Search for the cell housing the specified text and yield its [x, y] center coordinate. 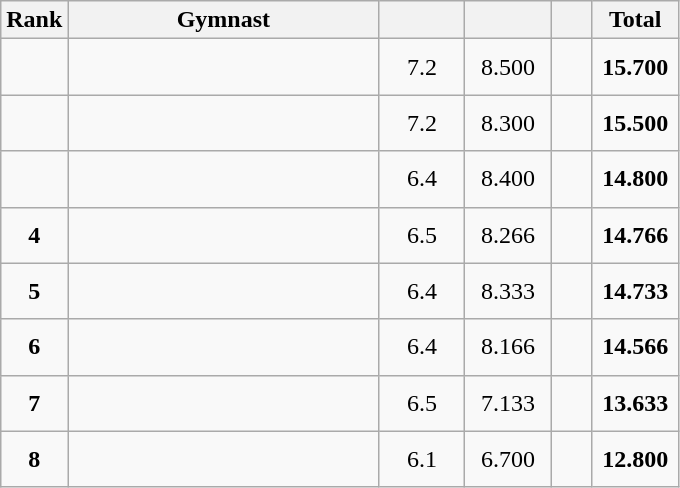
8.166 [508, 347]
8.500 [508, 67]
8.300 [508, 123]
12.800 [635, 459]
5 [34, 291]
6.700 [508, 459]
8 [34, 459]
13.633 [635, 403]
7.133 [508, 403]
Total [635, 20]
14.566 [635, 347]
Gymnast [224, 20]
7 [34, 403]
15.500 [635, 123]
15.700 [635, 67]
4 [34, 235]
6.1 [422, 459]
6 [34, 347]
8.333 [508, 291]
8.266 [508, 235]
14.766 [635, 235]
14.800 [635, 179]
Rank [34, 20]
14.733 [635, 291]
8.400 [508, 179]
